Provide the [x, y] coordinate of the cell's center where the given text is located.  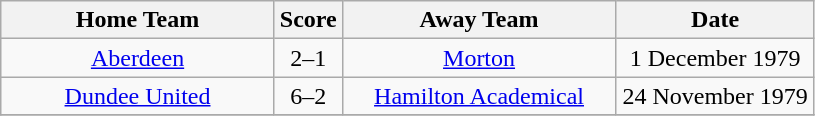
Score [308, 20]
24 November 1979 [716, 96]
Dundee United [138, 96]
2–1 [308, 58]
Morton [479, 58]
Aberdeen [138, 58]
Hamilton Academical [479, 96]
6–2 [308, 96]
Away Team [479, 20]
1 December 1979 [716, 58]
Home Team [138, 20]
Date [716, 20]
